Scan for the cell matching the given text and deliver its [x, y] coordinate at center. 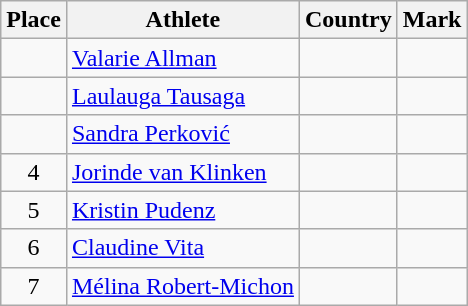
Country [348, 20]
Valarie Allman [182, 58]
Jorinde van Klinken [182, 172]
Sandra Perković [182, 134]
Laulauga Tausaga [182, 96]
Claudine Vita [182, 248]
5 [34, 210]
Mark [432, 20]
4 [34, 172]
7 [34, 286]
6 [34, 248]
Athlete [182, 20]
Mélina Robert-Michon [182, 286]
Place [34, 20]
Kristin Pudenz [182, 210]
